For the text-containing cell, return its midpoint in [x, y] coordinate format. 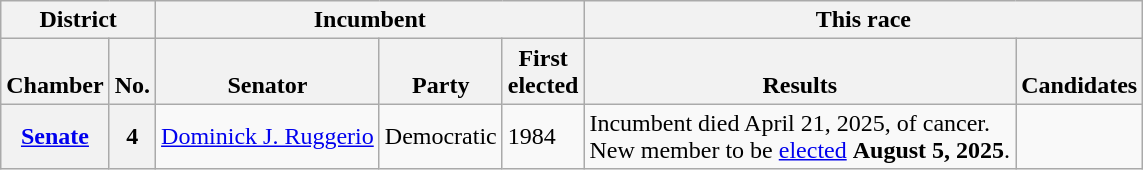
Incumbent died April 21, 2025, of cancer.New member to be elected August 5, 2025. [800, 136]
Dominick J. Ruggerio [268, 136]
District [78, 20]
Democratic [440, 136]
Incumbent [370, 20]
Chamber [55, 72]
1984 [543, 136]
Results [800, 72]
Candidates [1080, 72]
Senator [268, 72]
Firstelected [543, 72]
No. [132, 72]
This race [864, 20]
4 [132, 136]
Senate [55, 136]
Party [440, 72]
